Identify which cell holds the provided text, then report its [x, y] central coordinate. 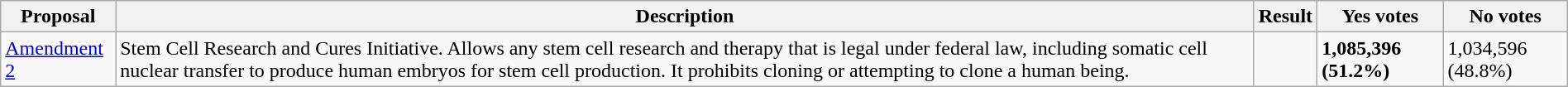
Description [685, 17]
No votes [1505, 17]
Amendment 2 [58, 60]
Proposal [58, 17]
1,085,396 (51.2%) [1380, 60]
Result [1285, 17]
1,034,596 (48.8%) [1505, 60]
Yes votes [1380, 17]
